Provide the (X, Y) coordinate of the cell's center where the given text is located.  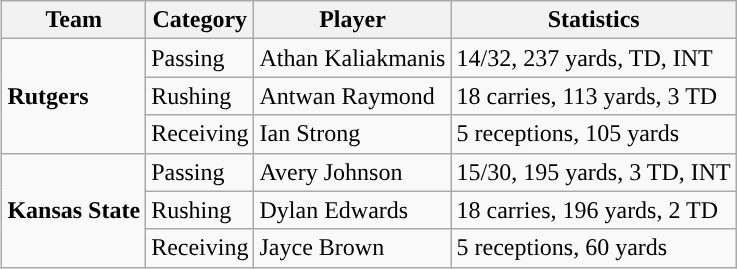
Team (74, 20)
Ian Strong (352, 134)
14/32, 237 yards, TD, INT (594, 58)
Antwan Raymond (352, 96)
18 carries, 196 yards, 2 TD (594, 210)
5 receptions, 60 yards (594, 248)
Dylan Edwards (352, 210)
18 carries, 113 yards, 3 TD (594, 96)
Player (352, 20)
Category (200, 20)
Athan Kaliakmanis (352, 58)
Kansas State (74, 210)
Statistics (594, 20)
Jayce Brown (352, 248)
Avery Johnson (352, 172)
5 receptions, 105 yards (594, 134)
15/30, 195 yards, 3 TD, INT (594, 172)
Rutgers (74, 96)
